For the text-containing cell, return its midpoint in [x, y] coordinate format. 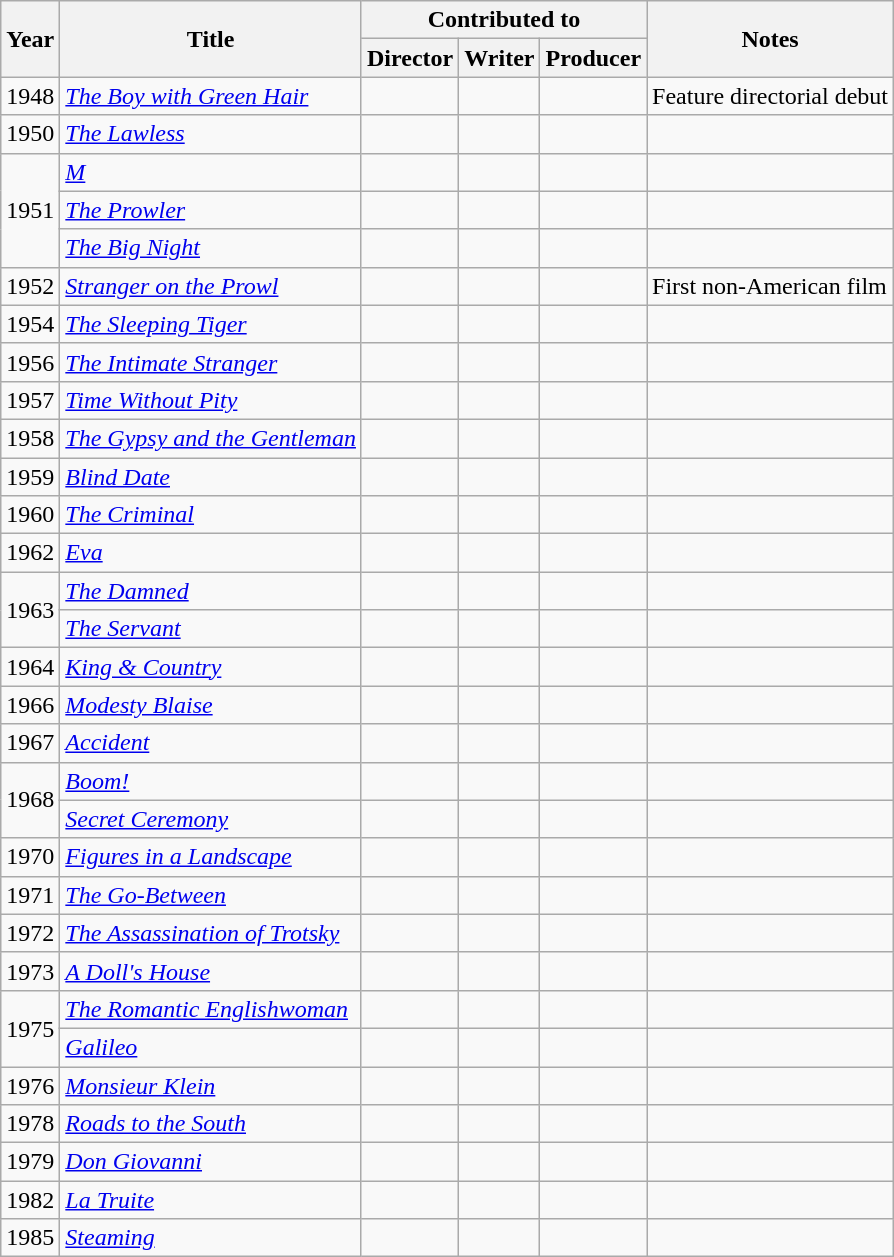
The Boy with Green Hair [211, 96]
1957 [30, 400]
The Sleeping Tiger [211, 324]
Title [211, 39]
1952 [30, 286]
1978 [30, 1124]
1962 [30, 553]
1959 [30, 477]
King & Country [211, 667]
La Truite [211, 1200]
Year [30, 39]
Figures in a Landscape [211, 857]
The Servant [211, 629]
M [211, 172]
1956 [30, 362]
Steaming [211, 1238]
First non-American film [770, 286]
Feature directorial debut [770, 96]
1972 [30, 933]
The Lawless [211, 134]
1950 [30, 134]
1963 [30, 610]
Notes [770, 39]
The Romantic Englishwoman [211, 1009]
Accident [211, 743]
1976 [30, 1085]
1971 [30, 895]
1951 [30, 210]
Time Without Pity [211, 400]
1975 [30, 1028]
1960 [30, 515]
Boom! [211, 781]
1967 [30, 743]
The Intimate Stranger [211, 362]
1966 [30, 705]
The Big Night [211, 248]
1948 [30, 96]
1982 [30, 1200]
Monsieur Klein [211, 1085]
The Prowler [211, 210]
Galileo [211, 1047]
1973 [30, 971]
Stranger on the Prowl [211, 286]
1964 [30, 667]
Modesty Blaise [211, 705]
The Go-Between [211, 895]
Roads to the South [211, 1124]
A Doll's House [211, 971]
Secret Ceremony [211, 819]
The Criminal [211, 515]
Eva [211, 553]
Director [410, 58]
Producer [594, 58]
The Damned [211, 591]
Writer [500, 58]
1970 [30, 857]
1968 [30, 800]
The Assassination of Trotsky [211, 933]
1954 [30, 324]
Blind Date [211, 477]
1979 [30, 1162]
1985 [30, 1238]
Contributed to [504, 20]
1958 [30, 438]
Don Giovanni [211, 1162]
The Gypsy and the Gentleman [211, 438]
